Search for the cell housing the specified text and yield its [X, Y] center coordinate. 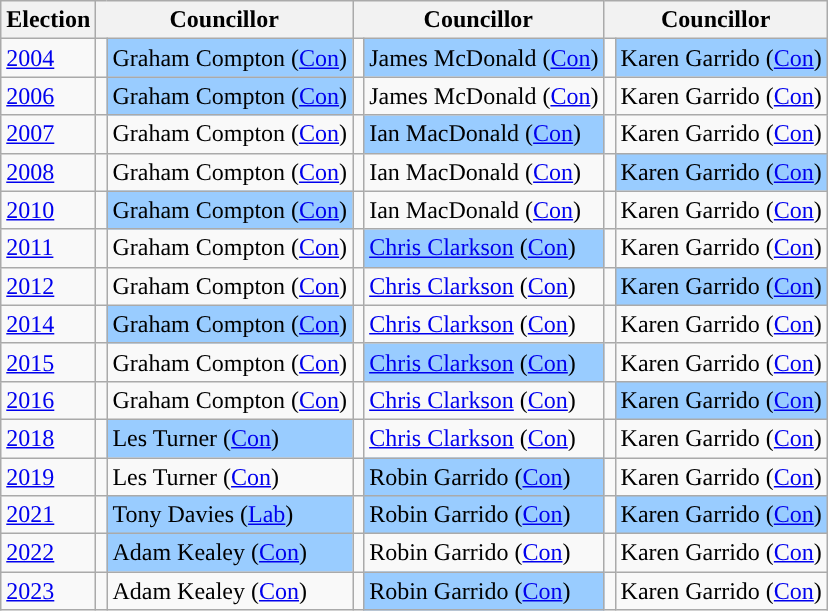
2008 [48, 172]
2011 [48, 248]
2015 [48, 362]
Election [48, 20]
Tony Davies (Lab) [230, 515]
2023 [48, 591]
2021 [48, 515]
2016 [48, 400]
2018 [48, 438]
2019 [48, 477]
2012 [48, 286]
2007 [48, 134]
2022 [48, 553]
2006 [48, 96]
2010 [48, 210]
2014 [48, 324]
2004 [48, 58]
